Find where the given text appears and provide that cell's center as (x, y) coordinate. 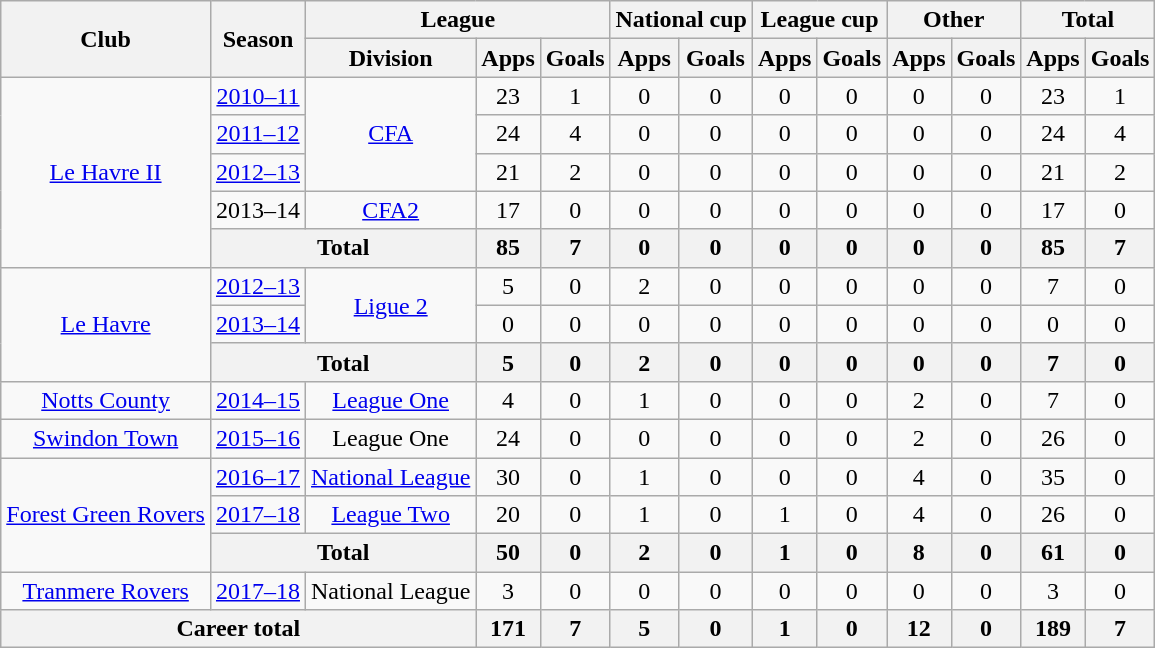
Le Havre (106, 324)
Forest Green Rovers (106, 515)
20 (508, 515)
8 (919, 553)
League cup (819, 20)
61 (1053, 553)
Career total (238, 629)
30 (508, 477)
2015–16 (258, 438)
Notts County (106, 400)
CFA2 (391, 210)
2010–11 (258, 96)
12 (919, 629)
171 (508, 629)
Le Havre II (106, 172)
Other (954, 20)
Division (391, 58)
189 (1053, 629)
2011–12 (258, 134)
National cup (681, 20)
Club (106, 39)
50 (508, 553)
Swindon Town (106, 438)
League (458, 20)
35 (1053, 477)
Tranmere Rovers (106, 591)
Ligue 2 (391, 305)
CFA (391, 134)
Season (258, 39)
2016–17 (258, 477)
2014–15 (258, 400)
League Two (391, 515)
